Extract the [X, Y] coordinate from the center of the cell holding the provided text.  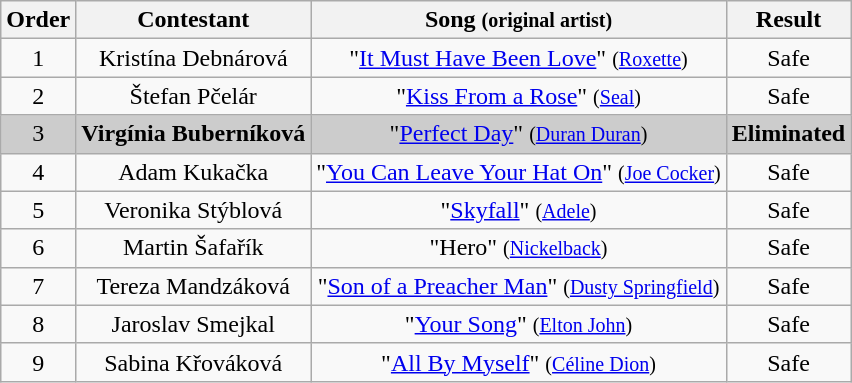
Sabina Křováková [194, 362]
1 [38, 58]
2 [38, 96]
"You Can Leave Your Hat On" (Joe Cocker) [519, 172]
Jaroslav Smejkal [194, 324]
8 [38, 324]
"All By Myself" (Céline Dion) [519, 362]
Virgínia Buberníková [194, 134]
Order [38, 20]
Result [788, 20]
"Your Song" (Elton John) [519, 324]
Contestant [194, 20]
Štefan Pčelár [194, 96]
"It Must Have Been Love" (Roxette) [519, 58]
3 [38, 134]
"Skyfall" (Adele) [519, 210]
Song (original artist) [519, 20]
Tereza Mandzáková [194, 286]
6 [38, 248]
"Son of a Preacher Man" (Dusty Springfield) [519, 286]
7 [38, 286]
"Perfect Day" (Duran Duran) [519, 134]
9 [38, 362]
Adam Kukačka [194, 172]
Kristína Debnárová [194, 58]
"Kiss From a Rose" (Seal) [519, 96]
Martin Šafařík [194, 248]
Eliminated [788, 134]
4 [38, 172]
5 [38, 210]
Veronika Stýblová [194, 210]
"Hero" (Nickelback) [519, 248]
